Find where the given text appears and provide that cell's center as [X, Y] coordinate. 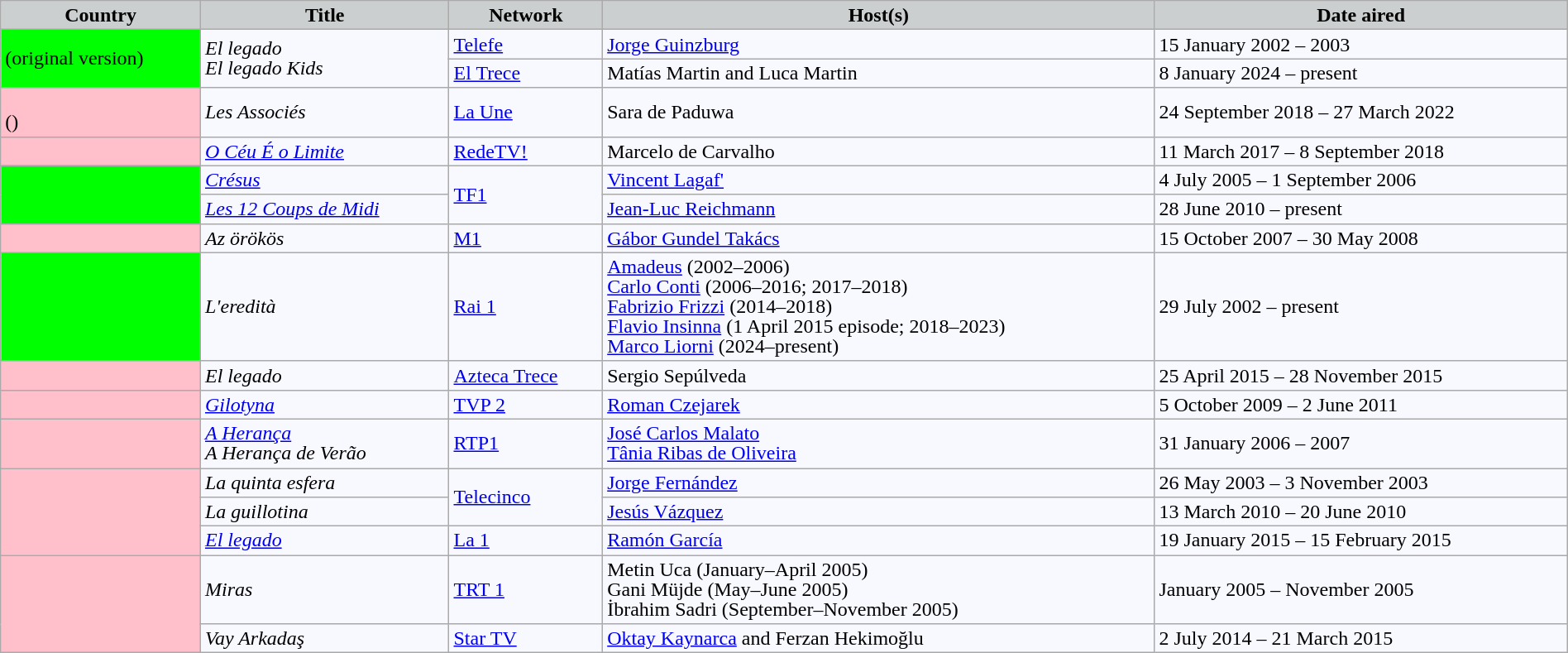
Metin Uca (January–April 2005)Gani Müjde (May–June 2005)İbrahim Sadri (September–November 2005) [878, 589]
Sara de Paduwa [878, 113]
El Trece [526, 73]
Star TV [526, 639]
Telefe [526, 45]
Jesús Vázquez [878, 511]
January 2005 – November 2005 [1361, 589]
Crésus [324, 180]
4 July 2005 – 1 September 2006 [1361, 180]
8 January 2024 – present [1361, 73]
TF1 [526, 194]
Sergio Sepúlveda [878, 376]
Matías Martin and Luca Martin [878, 73]
2 July 2014 – 21 March 2015 [1361, 639]
Host(s) [878, 15]
RTP1 [526, 444]
Gábor Gundel Takács [878, 238]
Network [526, 15]
TRT 1 [526, 589]
Rai 1 [526, 306]
28 June 2010 – present [1361, 209]
24 September 2018 – 27 March 2022 [1361, 113]
Miras [324, 589]
A HerançaA Herança de Verão [324, 444]
TVP 2 [526, 404]
5 October 2009 – 2 June 2011 [1361, 404]
La guillotina [324, 511]
Azteca Trece [526, 376]
26 May 2003 – 3 November 2003 [1361, 483]
Oktay Kaynarca and Ferzan Hekimoğlu [878, 639]
31 January 2006 – 2007 [1361, 444]
Jorge Fernández [878, 483]
11 March 2017 – 8 September 2018 [1361, 151]
La quinta esfera [324, 483]
Telecinco [526, 497]
15 October 2007 – 30 May 2008 [1361, 238]
El legadoEl legado Kids [324, 59]
M1 [526, 238]
O Céu É o Limite [324, 151]
Vincent Lagaf' [878, 180]
() [101, 113]
15 January 2002 – 2003 [1361, 45]
(original version) [101, 59]
José Carlos MalatoTânia Ribas de Oliveira [878, 444]
13 March 2010 – 20 June 2010 [1361, 511]
25 April 2015 – 28 November 2015 [1361, 376]
Az örökös [324, 238]
Les 12 Coups de Midi [324, 209]
RedeTV! [526, 151]
Roman Czejarek [878, 404]
Vay Arkadaş [324, 639]
Date aired [1361, 15]
Jorge Guinzburg [878, 45]
Les Associés [324, 113]
La 1 [526, 541]
Gilotyna [324, 404]
Jean-Luc Reichmann [878, 209]
Ramón García [878, 541]
Country [101, 15]
L'eredità [324, 306]
29 July 2002 – present [1361, 306]
Marcelo de Carvalho [878, 151]
La Une [526, 113]
Title [324, 15]
19 January 2015 – 15 February 2015 [1361, 541]
